Return [X, Y] of the center of cell containing provided text 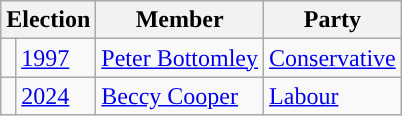
Party [333, 20]
Beccy Cooper [180, 96]
Peter Bottomley [180, 58]
1997 [56, 58]
2024 [56, 96]
Member [180, 20]
Election [48, 20]
Labour [333, 96]
Conservative [333, 58]
